Return the [x, y] coordinate for the center point of the cell that contains the specified text.  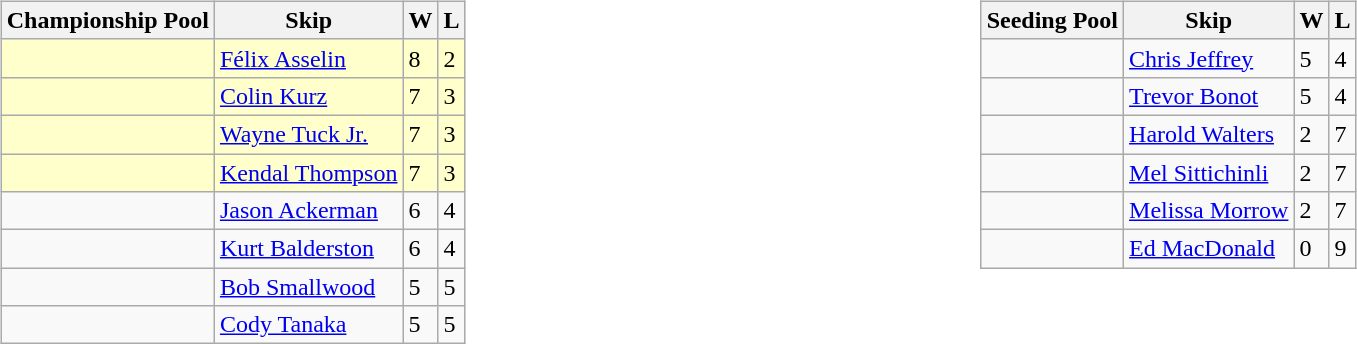
Kurt Balderston [308, 249]
Félix Asselin [308, 58]
Chris Jeffrey [1209, 58]
Ed MacDonald [1209, 249]
Kendal Thompson [308, 173]
Harold Walters [1209, 134]
Championship Pool [108, 20]
Trevor Bonot [1209, 96]
8 [420, 58]
Mel Sittichinli [1209, 173]
Colin Kurz [308, 96]
9 [1342, 249]
0 [1312, 249]
Melissa Morrow [1209, 211]
Cody Tanaka [308, 325]
Wayne Tuck Jr. [308, 134]
Jason Ackerman [308, 211]
Bob Smallwood [308, 287]
Seeding Pool [1052, 20]
